Determine the [X, Y] coordinate at the center of the cell enclosing the given text.  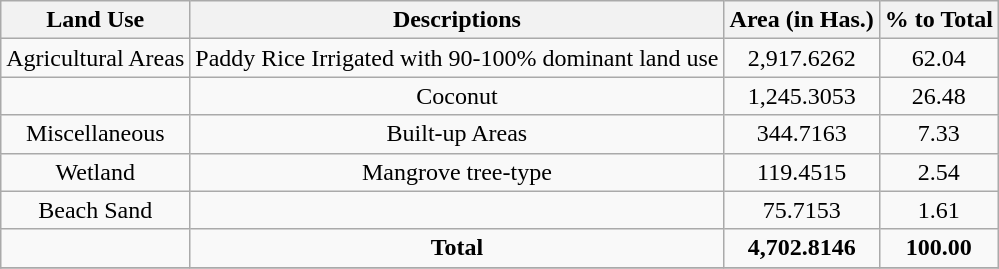
1,245.3053 [802, 96]
Total [457, 248]
26.48 [938, 96]
62.04 [938, 58]
119.4515 [802, 172]
344.7163 [802, 134]
4,702.8146 [802, 248]
Miscellaneous [96, 134]
75.7153 [802, 210]
2,917.6262 [802, 58]
% to Total [938, 20]
Coconut [457, 96]
Land Use [96, 20]
Wetland [96, 172]
2.54 [938, 172]
Descriptions [457, 20]
Paddy Rice Irrigated with 90-100% dominant land use [457, 58]
7.33 [938, 134]
100.00 [938, 248]
1.61 [938, 210]
Mangrove tree-type [457, 172]
Beach Sand [96, 210]
Agricultural Areas [96, 58]
Area (in Has.) [802, 20]
Built-up Areas [457, 134]
